Detect which cell encompasses the target text, then output its [x, y] center coordinate. 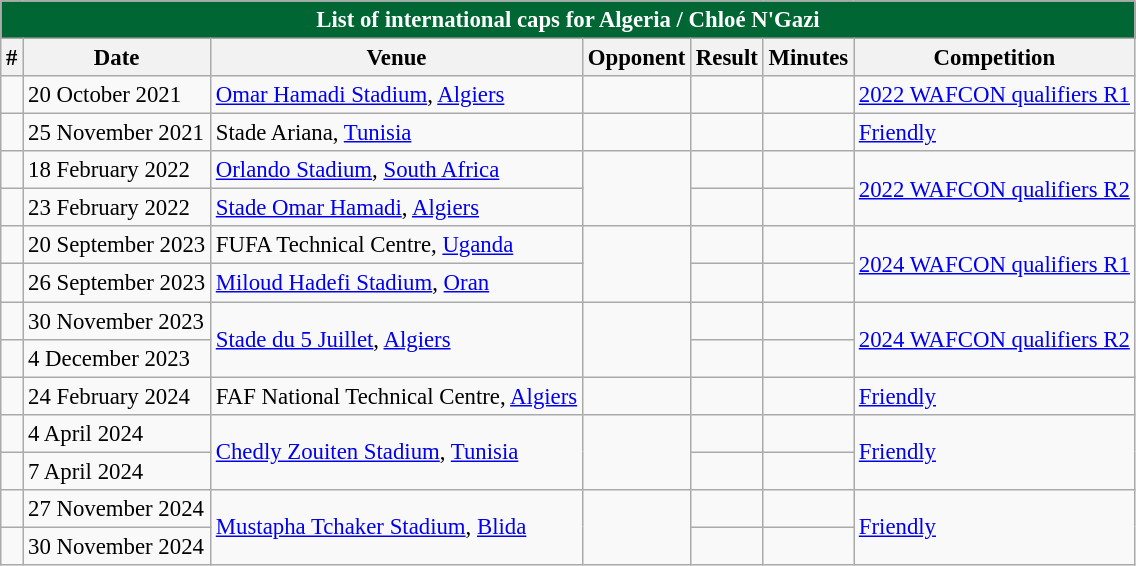
Mustapha Tchaker Stadium, Blida [396, 528]
Date [117, 58]
FUFA Technical Centre, Uganda [396, 245]
30 November 2024 [117, 546]
Stade Ariana, Tunisia [396, 133]
25 November 2021 [117, 133]
20 September 2023 [117, 245]
Opponent [636, 58]
Orlando Stadium, South Africa [396, 170]
Chedly Zouiten Stadium, Tunisia [396, 452]
30 November 2023 [117, 321]
4 December 2023 [117, 358]
7 April 2024 [117, 471]
Miloud Hadefi Stadium, Oran [396, 283]
Stade Omar Hamadi, Algiers [396, 208]
2022 WAFCON qualifiers R1 [995, 95]
2024 WAFCON qualifiers R1 [995, 264]
23 February 2022 [117, 208]
18 February 2022 [117, 170]
26 September 2023 [117, 283]
List of international caps for Algeria / Chloé N'Gazi [568, 20]
Stade du 5 Juillet, Algiers [396, 340]
Omar Hamadi Stadium, Algiers [396, 95]
Venue [396, 58]
Competition [995, 58]
4 April 2024 [117, 433]
2024 WAFCON qualifiers R2 [995, 340]
Result [728, 58]
20 October 2021 [117, 95]
24 February 2024 [117, 396]
# [12, 58]
FAF National Technical Centre, Algiers [396, 396]
27 November 2024 [117, 509]
2022 WAFCON qualifiers R2 [995, 188]
Minutes [808, 58]
